For the text-containing cell, return its midpoint in [X, Y] coordinate format. 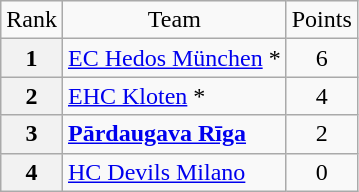
1 [32, 58]
EC Hedos München * [174, 58]
Pārdaugava Rīga [174, 134]
Team [174, 20]
3 [32, 134]
Rank [32, 20]
6 [322, 58]
Points [322, 20]
0 [322, 172]
HC Devils Milano [174, 172]
EHC Kloten * [174, 96]
